Output the (x, y) coordinate of the center of the cell containing the given text.  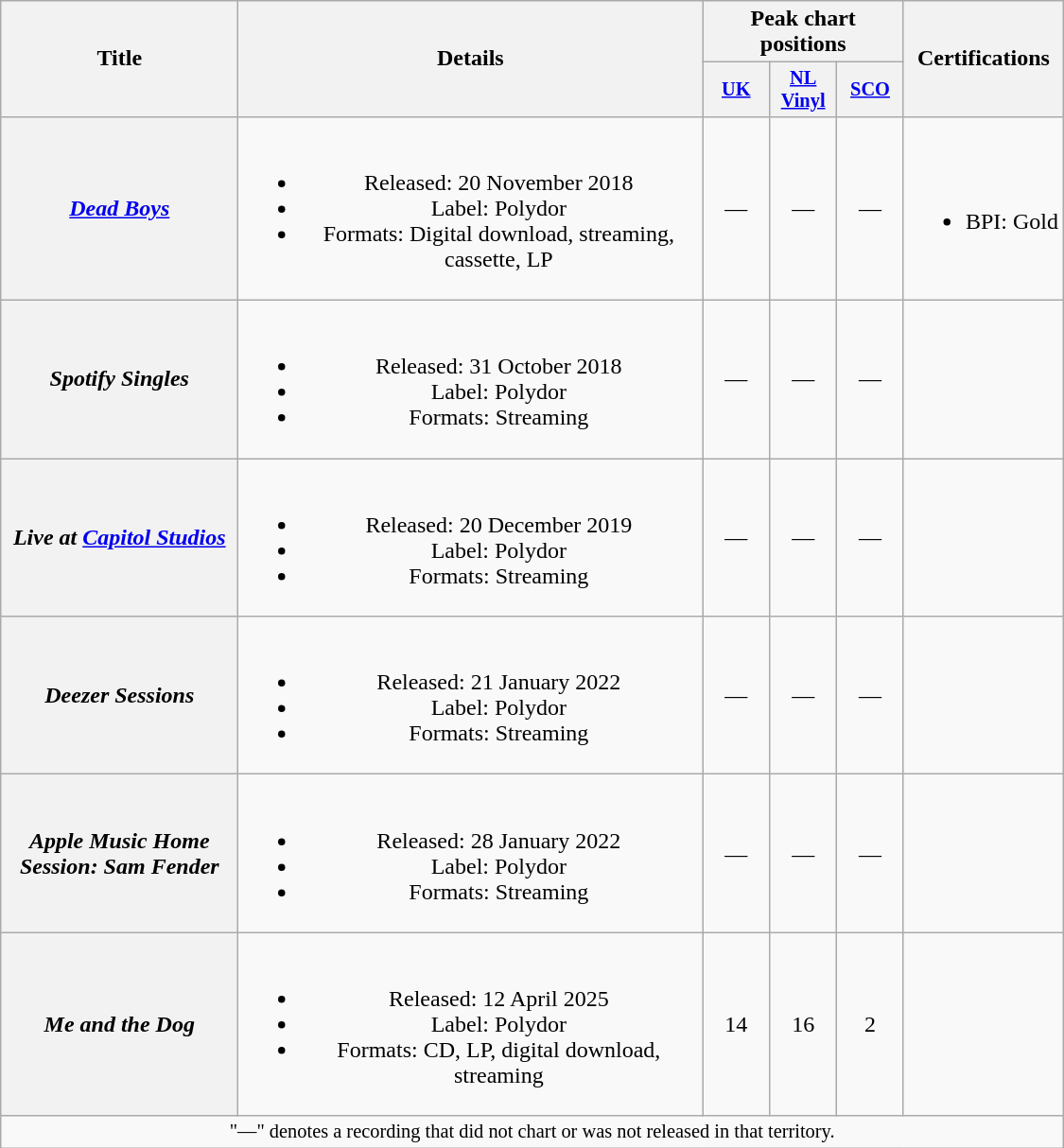
"—" denotes a recording that did not chart or was not released in that territory. (532, 1132)
Me and the Dog (119, 1024)
Deezer Sessions (119, 696)
Released: 20 December 2019Label: PolydorFormats: Streaming (471, 537)
Title (119, 59)
Released: 12 April 2025Label: PolydorFormats: CD, LP, digital download, streaming (471, 1024)
14 (736, 1024)
Released: 28 January 2022Label: PolydorFormats: Streaming (471, 853)
BPI: Gold (984, 208)
Apple Music Home Session: Sam Fender (119, 853)
Certifications (984, 59)
Details (471, 59)
Released: 31 October 2018Label: PolydorFormats: Streaming (471, 380)
Spotify Singles (119, 380)
Released: 20 November 2018Label: PolydorFormats: Digital download, streaming,cassette, LP (471, 208)
Released: 21 January 2022Label: PolydorFormats: Streaming (471, 696)
Live at Capitol Studios (119, 537)
NLVinyl (804, 90)
UK (736, 90)
Dead Boys (119, 208)
2 (870, 1024)
SCO (870, 90)
Peak chart positions (804, 32)
16 (804, 1024)
